From the cell containing the given text, extract its center point as (x, y) coordinate. 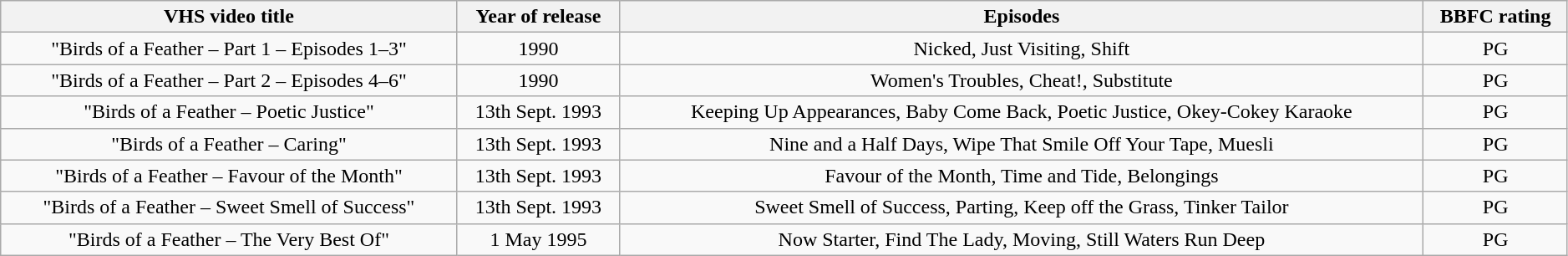
Favour of the Month, Time and Tide, Belongings (1022, 176)
"Birds of a Feather – The Very Best Of" (229, 239)
Nicked, Just Visiting, Shift (1022, 49)
"Birds of a Feather – Part 1 – Episodes 1–3" (229, 49)
BBFC rating (1495, 17)
"Birds of a Feather – Caring" (229, 144)
Year of release (538, 17)
"Birds of a Feather – Sweet Smell of Success" (229, 207)
"Birds of a Feather – Part 2 – Episodes 4–6" (229, 80)
Keeping Up Appearances, Baby Come Back, Poetic Justice, Okey-Cokey Karaoke (1022, 112)
"Birds of a Feather – Poetic Justice" (229, 112)
Nine and a Half Days, Wipe That Smile Off Your Tape, Muesli (1022, 144)
1 May 1995 (538, 239)
Sweet Smell of Success, Parting, Keep off the Grass, Tinker Tailor (1022, 207)
Now Starter, Find The Lady, Moving, Still Waters Run Deep (1022, 239)
Episodes (1022, 17)
Women's Troubles, Cheat!, Substitute (1022, 80)
"Birds of a Feather – Favour of the Month" (229, 176)
VHS video title (229, 17)
